Determine the (x, y) coordinate at the center of the cell enclosing the given text.  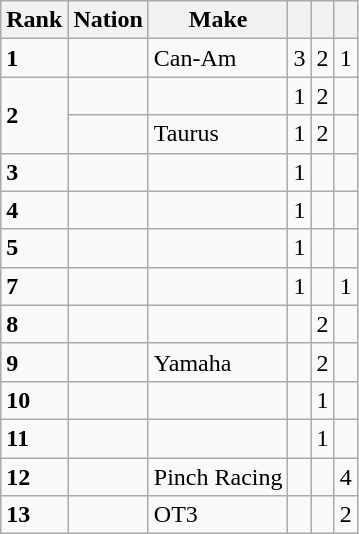
9 (34, 362)
10 (34, 400)
Nation (108, 20)
13 (34, 515)
11 (34, 438)
Can-Am (218, 58)
Make (218, 20)
Pinch Racing (218, 477)
Rank (34, 20)
OT3 (218, 515)
7 (34, 286)
12 (34, 477)
8 (34, 324)
Taurus (218, 134)
Yamaha (218, 362)
5 (34, 248)
